Extract the (X, Y) coordinate from the center of the cell holding the provided text.  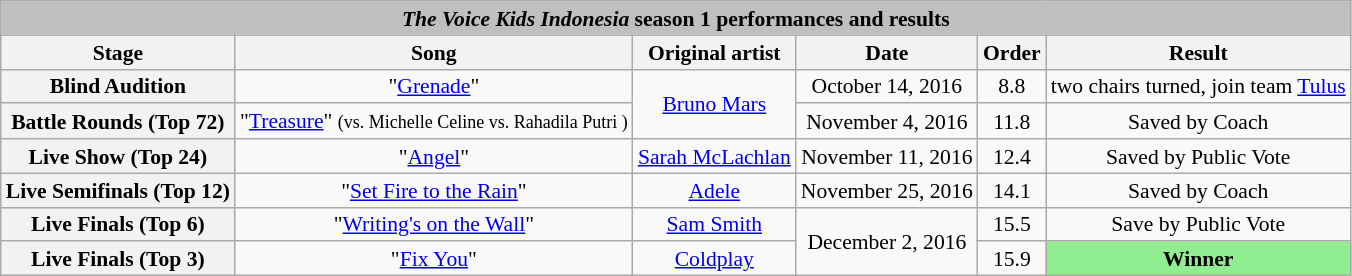
October 14, 2016 (887, 86)
"Treasure" (vs. Michelle Celine vs. Rahadila Putri ) (434, 122)
Blind Audition (118, 86)
November 4, 2016 (887, 122)
Order (1012, 52)
Live Finals (Top 6) (118, 224)
12.4 (1012, 156)
8.8 (1012, 86)
Stage (118, 52)
Saved by Public Vote (1198, 156)
The Voice Kids Indonesia season 1 performances and results (676, 18)
November 11, 2016 (887, 156)
Winner (1198, 259)
Sam Smith (714, 224)
Coldplay (714, 259)
Original artist (714, 52)
11.8 (1012, 122)
"Fix You" (434, 259)
December 2, 2016 (887, 241)
"Writing's on the Wall" (434, 224)
Battle Rounds (Top 72) (118, 122)
November 25, 2016 (887, 190)
Adele (714, 190)
Bruno Mars (714, 104)
15.9 (1012, 259)
Sarah McLachlan (714, 156)
"Angel" (434, 156)
15.5 (1012, 224)
Result (1198, 52)
Live Show (Top 24) (118, 156)
Song (434, 52)
"Grenade" (434, 86)
Live Finals (Top 3) (118, 259)
Date (887, 52)
Live Semifinals (Top 12) (118, 190)
two chairs turned, join team Tulus (1198, 86)
14.1 (1012, 190)
Save by Public Vote (1198, 224)
"Set Fire to the Rain" (434, 190)
